Output the (X, Y) coordinate of the center of the cell containing the given text.  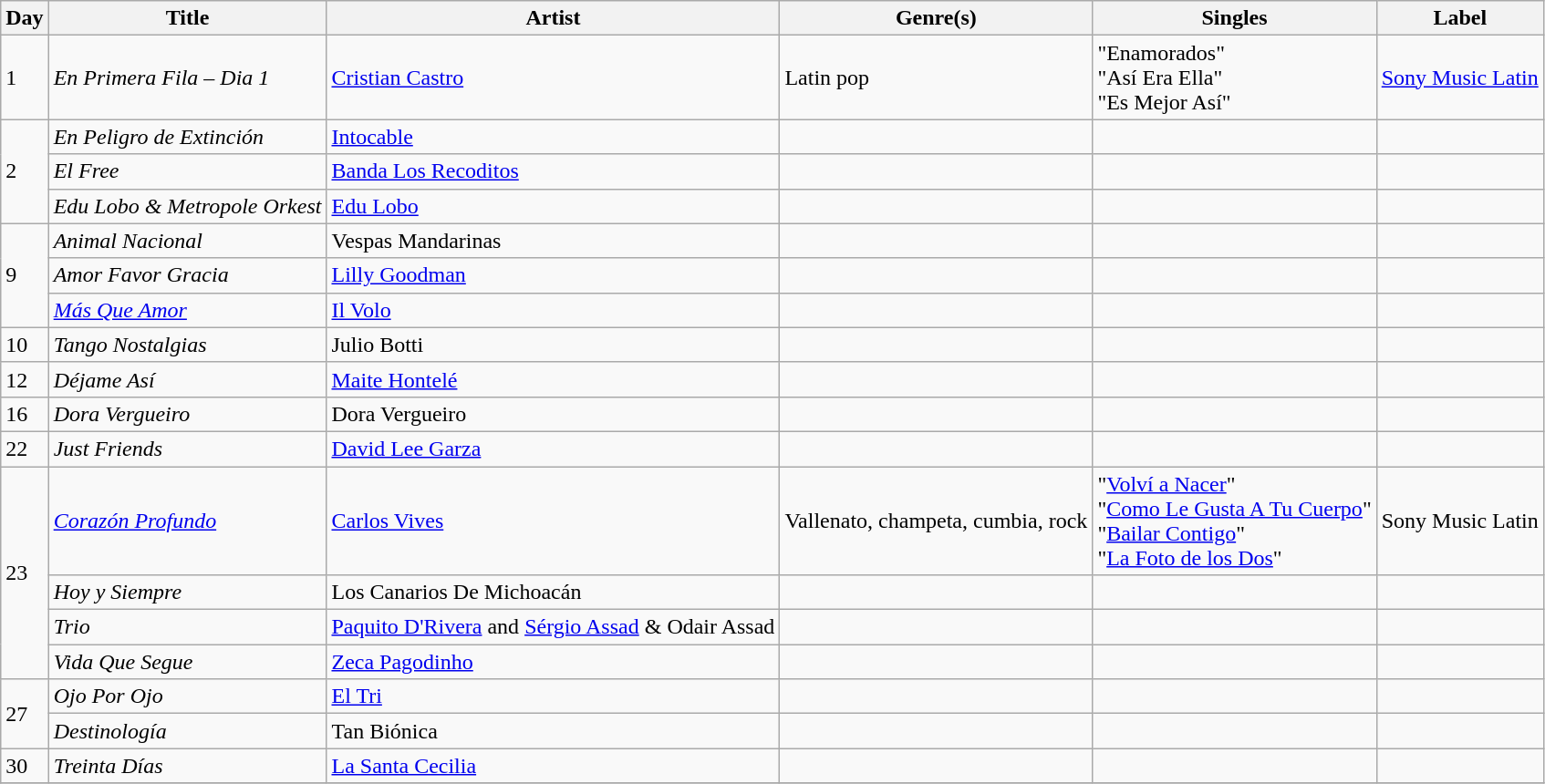
Singles (1235, 18)
Animal Nacional (188, 241)
2 (25, 171)
Day (25, 18)
El Tri (553, 696)
El Free (188, 171)
En Primera Fila – Dia 1 (188, 77)
Julio Botti (553, 345)
La Santa Cecilia (553, 766)
27 (25, 714)
Amor Favor Gracia (188, 275)
Ojo Por Ojo (188, 696)
16 (25, 414)
Déjame Así (188, 379)
Vida Que Segue (188, 662)
Carlos Vives (553, 521)
1 (25, 77)
En Peligro de Extinción (188, 137)
Genre(s) (936, 18)
12 (25, 379)
Edu Lobo & Metropole Orkest (188, 206)
"Enamorados""Así Era Ella""Es Mejor Así" (1235, 77)
Destinología (188, 731)
Vespas Mandarinas (553, 241)
Lilly Goodman (553, 275)
Más Que Amor (188, 310)
Edu Lobo (553, 206)
22 (25, 449)
Los Canarios De Michoacán (553, 593)
Label (1459, 18)
Tango Nostalgias (188, 345)
Tan Biónica (553, 731)
23 (25, 573)
Maite Hontelé (553, 379)
Intocable (553, 137)
David Lee Garza (553, 449)
Trio (188, 627)
Banda Los Recoditos (553, 171)
Title (188, 18)
Paquito D'Rivera and Sérgio Assad & Odair Assad (553, 627)
10 (25, 345)
Latin pop (936, 77)
Artist (553, 18)
"Volví a Nacer""Como Le Gusta A Tu Cuerpo""Bailar Contigo""La Foto de los Dos" (1235, 521)
Corazón Profundo (188, 521)
Zeca Pagodinho (553, 662)
Cristian Castro (553, 77)
Vallenato, champeta, cumbia, rock (936, 521)
30 (25, 766)
Hoy y Siempre (188, 593)
9 (25, 275)
Treinta Días (188, 766)
Il Volo (553, 310)
Just Friends (188, 449)
